Search for the cell housing the specified text and yield its (X, Y) center coordinate. 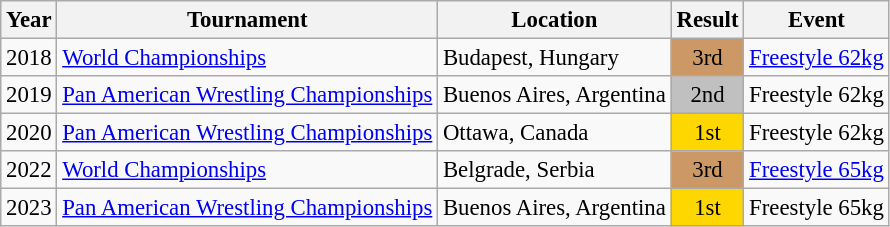
Budapest, Hungary (555, 58)
2018 (29, 58)
Location (555, 20)
Ottawa, Canada (555, 133)
Year (29, 20)
Tournament (248, 20)
2022 (29, 170)
Result (708, 20)
2nd (708, 95)
Belgrade, Serbia (555, 170)
2019 (29, 95)
2023 (29, 208)
2020 (29, 133)
Event (816, 20)
